Return [x, y] of the center of cell containing provided text 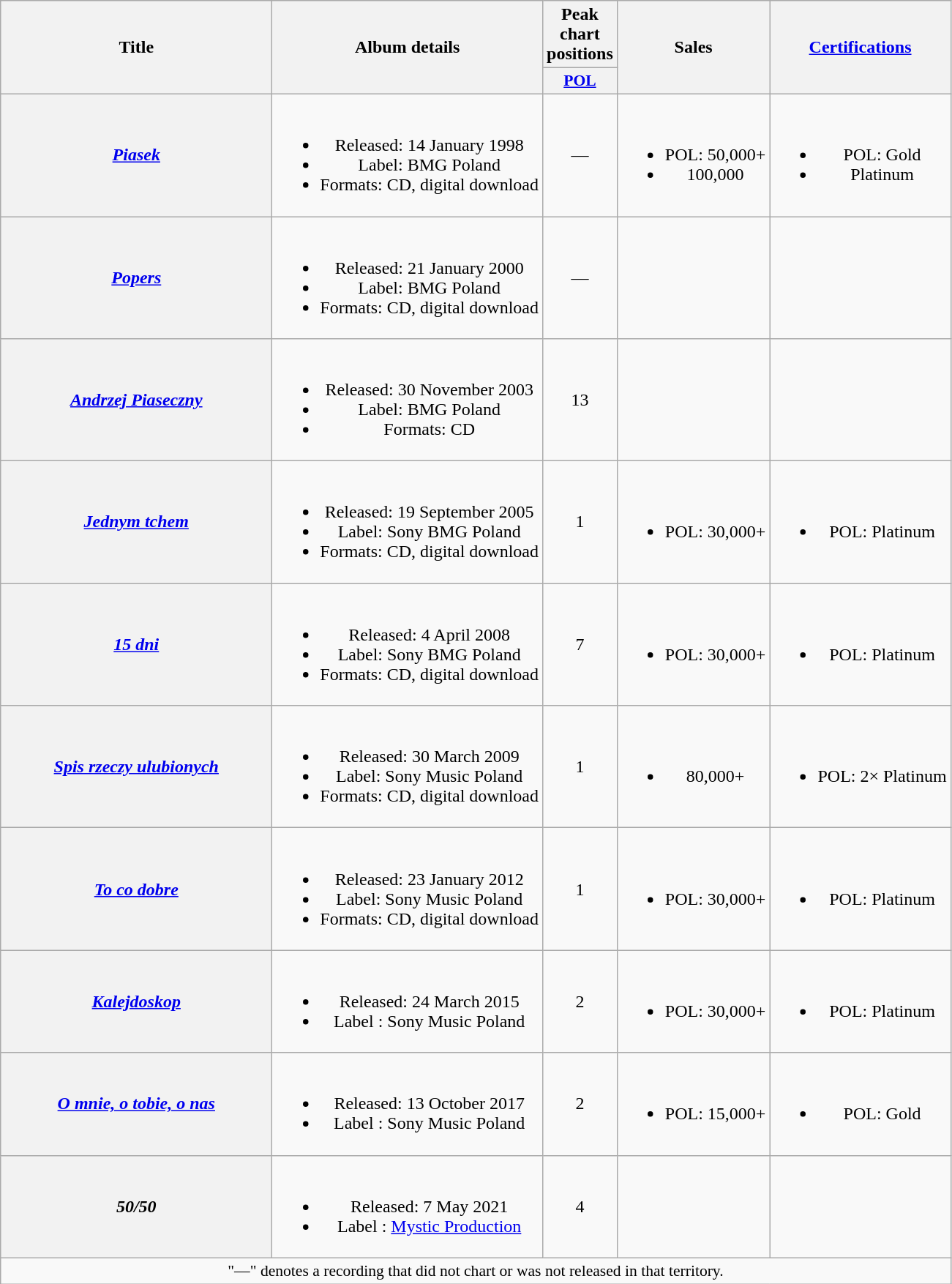
Released: 23 January 2012Label: Sony Music PolandFormats: CD, digital download [408, 889]
13 [580, 400]
Released: 30 March 2009Label: Sony Music PolandFormats: CD, digital download [408, 767]
To co dobre [136, 889]
4 [580, 1206]
7 [580, 644]
Spis rzeczy ulubionych [136, 767]
Released: 4 April 2008Label: Sony BMG PolandFormats: CD, digital download [408, 644]
POL [580, 81]
Andrzej Piaseczny [136, 400]
Jednym tchem [136, 523]
Piasek [136, 155]
15 dni [136, 644]
Released: 30 November 2003Label: BMG PolandFormats: CD [408, 400]
Released: 19 September 2005Label: Sony BMG PolandFormats: CD, digital download [408, 523]
POL: GoldPlatinum [861, 155]
Released: 7 May 2021Label : Mystic Production [408, 1206]
POL: Gold [861, 1104]
"—" denotes a recording that did not chart or was not released in that territory. [476, 1271]
Released: 13 October 2017Label : Sony Music Poland [408, 1104]
Kalejdoskop [136, 1001]
Popers [136, 278]
80,000+ [694, 767]
Sales [694, 48]
Certifications [861, 48]
POL: 50,000+100,000 [694, 155]
Released: 21 January 2000Label: BMG PolandFormats: CD, digital download [408, 278]
Title [136, 48]
O mnie, o tobie, o nas [136, 1104]
POL: 15,000+ [694, 1104]
POL: 2× Platinum [861, 767]
Album details [408, 48]
50/50 [136, 1206]
Released: 24 March 2015Label : Sony Music Poland [408, 1001]
Released: 14 January 1998Label: BMG PolandFormats: CD, digital download [408, 155]
Peak chart positions [580, 34]
